Detect which cell encompasses the target text, then output its [x, y] center coordinate. 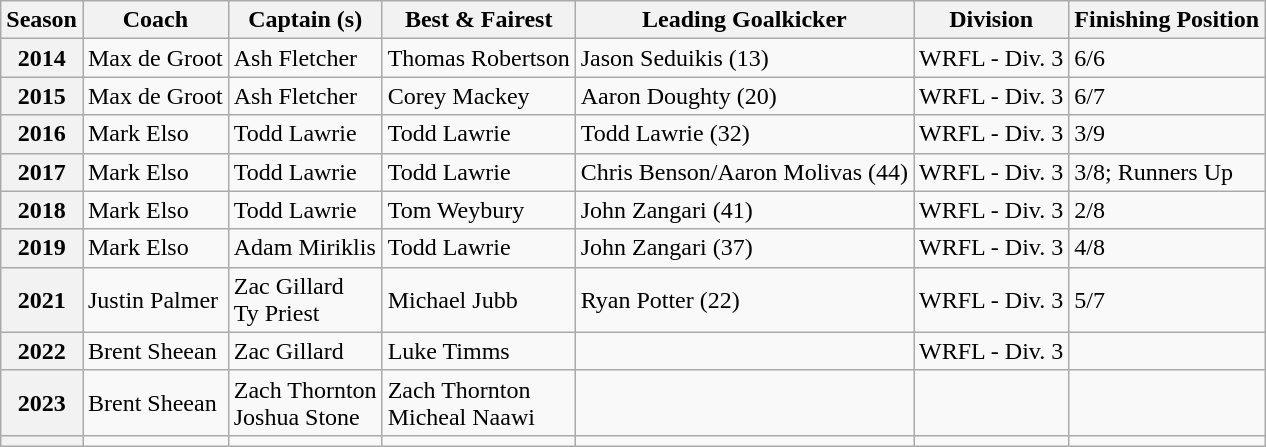
5/7 [1167, 300]
John Zangari (41) [744, 210]
2021 [42, 300]
Coach [155, 20]
2014 [42, 58]
Thomas Robertson [478, 58]
Zac Gillard [305, 351]
Season [42, 20]
Michael Jubb [478, 300]
Chris Benson/Aaron Molivas (44) [744, 172]
Adam Miriklis [305, 248]
Aaron Doughty (20) [744, 96]
Zach ThorntonJoshua Stone [305, 402]
Leading Goalkicker [744, 20]
2/8 [1167, 210]
Finishing Position [1167, 20]
3/9 [1167, 134]
Jason Seduikis (13) [744, 58]
Corey Mackey [478, 96]
Justin Palmer [155, 300]
Best & Fairest [478, 20]
Division [992, 20]
2018 [42, 210]
6/6 [1167, 58]
Zac GillardTy Priest [305, 300]
John Zangari (37) [744, 248]
3/8; Runners Up [1167, 172]
2023 [42, 402]
2015 [42, 96]
Tom Weybury [478, 210]
Luke Timms [478, 351]
6/7 [1167, 96]
4/8 [1167, 248]
2016 [42, 134]
Todd Lawrie (32) [744, 134]
2017 [42, 172]
2019 [42, 248]
Ryan Potter (22) [744, 300]
2022 [42, 351]
Captain (s) [305, 20]
Zach ThorntonMicheal Naawi [478, 402]
